Find where the given text appears and provide that cell's center as [x, y] coordinate. 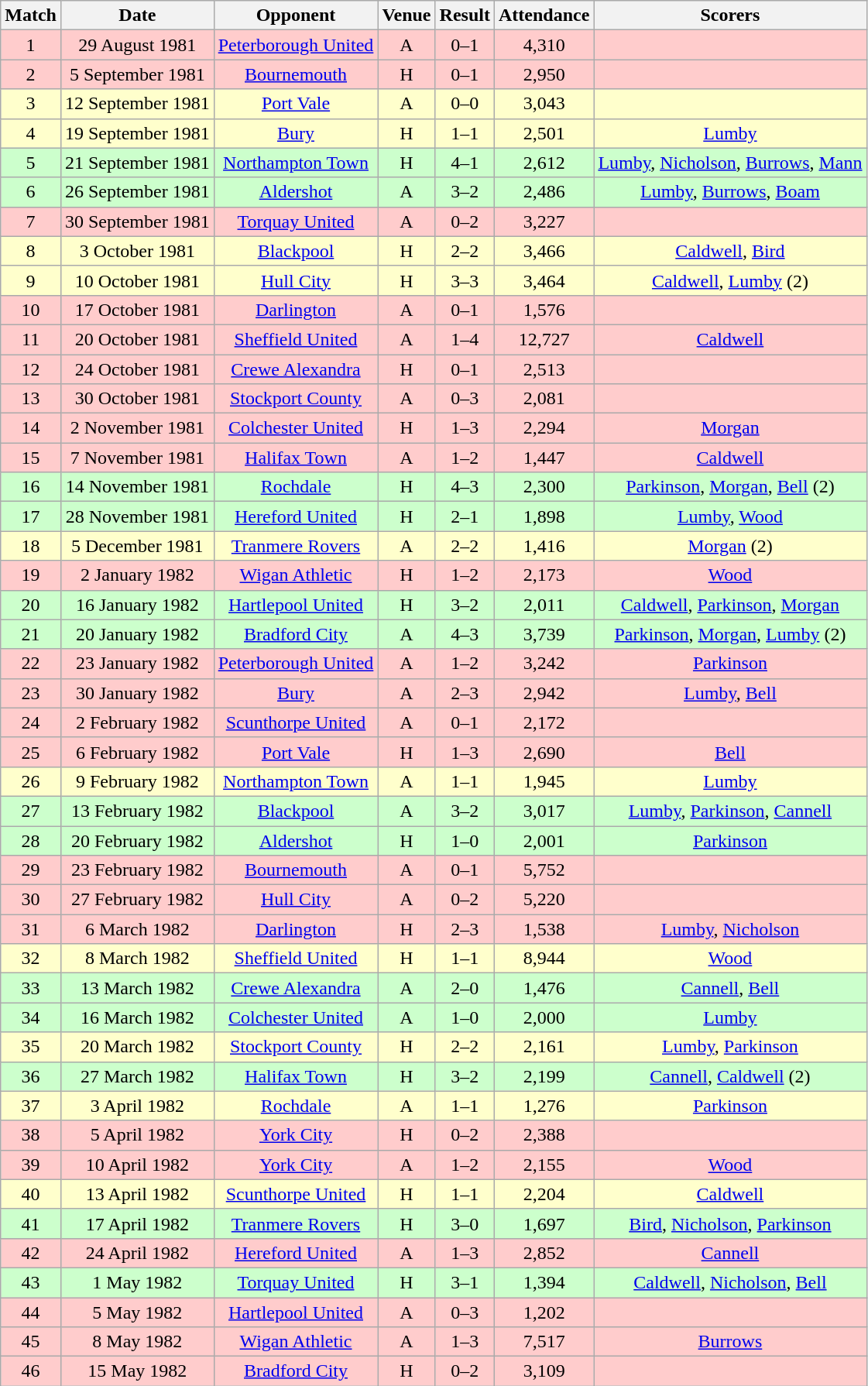
Caldwell, Bird [730, 251]
5 December 1981 [137, 546]
24 April 1982 [137, 1253]
20 [31, 605]
2,294 [544, 428]
10 [31, 310]
6 February 1982 [137, 752]
1 [31, 45]
2,950 [544, 74]
1 May 1982 [137, 1282]
Lumby, Nicholson, Burrows, Mann [730, 163]
2,501 [544, 133]
Lumby, Wood [730, 516]
Date [137, 15]
20 March 1982 [137, 1047]
3,043 [544, 104]
3 October 1981 [137, 251]
37 [31, 1106]
5,752 [544, 870]
2,612 [544, 163]
1,447 [544, 458]
3,017 [544, 811]
2,001 [544, 840]
Burrows [730, 1342]
Venue [407, 15]
16 [31, 487]
1,276 [544, 1106]
35 [31, 1047]
12 September 1981 [137, 104]
Caldwell, Parkinson, Morgan [730, 605]
1,538 [544, 929]
5 September 1981 [137, 74]
2,388 [544, 1135]
1,202 [544, 1312]
29 [31, 870]
Cannell [730, 1253]
18 [31, 546]
16 January 1982 [137, 605]
8 March 1982 [137, 959]
42 [31, 1253]
3–1 [465, 1282]
8 May 1982 [137, 1342]
36 [31, 1076]
23 [31, 693]
3,242 [544, 664]
9 [31, 280]
1,697 [544, 1223]
Result [465, 15]
Caldwell, Nicholson, Bell [730, 1282]
26 [31, 781]
20 February 1982 [137, 840]
23 January 1982 [137, 664]
Cannell, Bell [730, 988]
2,513 [544, 369]
3 [31, 104]
17 April 1982 [137, 1223]
6 [31, 192]
41 [31, 1223]
2,081 [544, 399]
1,945 [544, 781]
15 May 1982 [137, 1371]
30 September 1981 [137, 221]
Attendance [544, 15]
14 November 1981 [137, 487]
46 [31, 1371]
27 [31, 811]
1,394 [544, 1282]
Morgan [730, 428]
2 [31, 74]
28 [31, 840]
23 February 1982 [137, 870]
3–0 [465, 1223]
24 [31, 722]
38 [31, 1135]
6 March 1982 [137, 929]
45 [31, 1342]
25 [31, 752]
Lumby, Parkinson [730, 1047]
1,576 [544, 310]
27 March 1982 [137, 1076]
5 [31, 163]
3,109 [544, 1371]
3,466 [544, 251]
30 October 1981 [137, 399]
7 November 1981 [137, 458]
11 [31, 339]
3,739 [544, 634]
29 August 1981 [137, 45]
5 April 1982 [137, 1135]
17 [31, 516]
31 [31, 929]
1,898 [544, 516]
Parkinson, Morgan, Lumby (2) [730, 634]
2,486 [544, 192]
2,000 [544, 1017]
2–0 [465, 988]
3,464 [544, 280]
15 [31, 458]
2,155 [544, 1165]
2,852 [544, 1253]
5 May 1982 [137, 1312]
Cannell, Caldwell (2) [730, 1076]
26 September 1981 [137, 192]
Bell [730, 752]
20 October 1981 [137, 339]
2,199 [544, 1076]
24 October 1981 [137, 369]
30 [31, 900]
12 [31, 369]
27 February 1982 [137, 900]
2,690 [544, 752]
2,172 [544, 722]
9 February 1982 [137, 781]
2,300 [544, 487]
2,204 [544, 1194]
2–1 [465, 516]
Caldwell, Lumby (2) [730, 280]
2,942 [544, 693]
13 April 1982 [137, 1194]
33 [31, 988]
3 April 1982 [137, 1106]
19 September 1981 [137, 133]
22 [31, 664]
Lumby, Burrows, Boam [730, 192]
3–3 [465, 280]
0–0 [465, 104]
Scorers [730, 15]
19 [31, 575]
4,310 [544, 45]
10 October 1981 [137, 280]
17 October 1981 [137, 310]
4 [31, 133]
34 [31, 1017]
43 [31, 1282]
32 [31, 959]
13 March 1982 [137, 988]
8,944 [544, 959]
Morgan (2) [730, 546]
13 February 1982 [137, 811]
1,416 [544, 546]
14 [31, 428]
2 January 1982 [137, 575]
2,161 [544, 1047]
2 November 1981 [137, 428]
Lumby, Nicholson [730, 929]
40 [31, 1194]
44 [31, 1312]
Lumby, Parkinson, Cannell [730, 811]
21 September 1981 [137, 163]
5,220 [544, 900]
4–1 [465, 163]
28 November 1981 [137, 516]
3,227 [544, 221]
1,476 [544, 988]
13 [31, 399]
2,173 [544, 575]
Opponent [296, 15]
7 [31, 221]
16 March 1982 [137, 1017]
Parkinson, Morgan, Bell (2) [730, 487]
Lumby, Bell [730, 693]
21 [31, 634]
8 [31, 251]
Match [31, 15]
20 January 1982 [137, 634]
7,517 [544, 1342]
12,727 [544, 339]
2 February 1982 [137, 722]
1–4 [465, 339]
2,011 [544, 605]
39 [31, 1165]
Bird, Nicholson, Parkinson [730, 1223]
30 January 1982 [137, 693]
10 April 1982 [137, 1165]
